Determine the [x, y] coordinate at the center of the cell enclosing the given text.  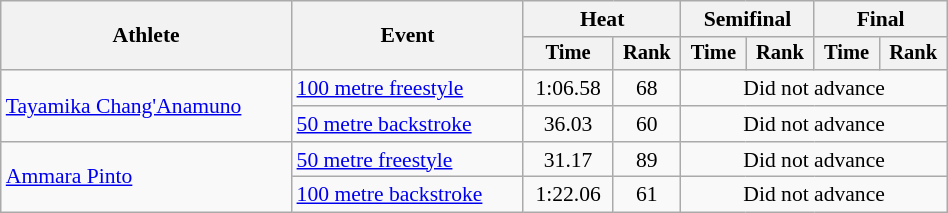
89 [647, 160]
60 [647, 124]
36.03 [568, 124]
Ammara Pinto [146, 178]
Final [880, 19]
100 metre freestyle [408, 88]
68 [647, 88]
Heat [602, 19]
50 metre freestyle [408, 160]
1:06.58 [568, 88]
50 metre backstroke [408, 124]
100 metre backstroke [408, 195]
Tayamika Chang'Anamuno [146, 106]
Semifinal [748, 19]
1:22.06 [568, 195]
61 [647, 195]
31.17 [568, 160]
Athlete [146, 36]
Event [408, 36]
